Locate the cell with the specified text and output its (X, Y) center coordinate. 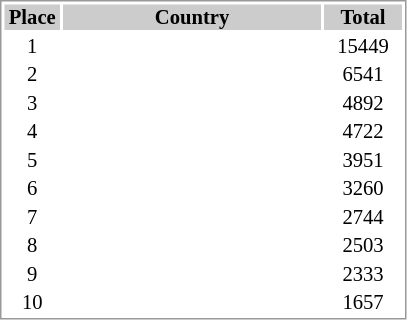
3260 (363, 189)
1 (32, 46)
8 (32, 245)
4722 (363, 131)
4 (32, 131)
3 (32, 103)
1657 (363, 303)
15449 (363, 46)
2 (32, 75)
Place (32, 17)
5 (32, 160)
3951 (363, 160)
Country (192, 17)
6 (32, 189)
10 (32, 303)
9 (32, 274)
4892 (363, 103)
7 (32, 217)
6541 (363, 75)
2333 (363, 274)
2744 (363, 217)
2503 (363, 245)
Total (363, 17)
